Pinpoint the cell where the given text exists, returning its [X, Y] midpoint coordinate. 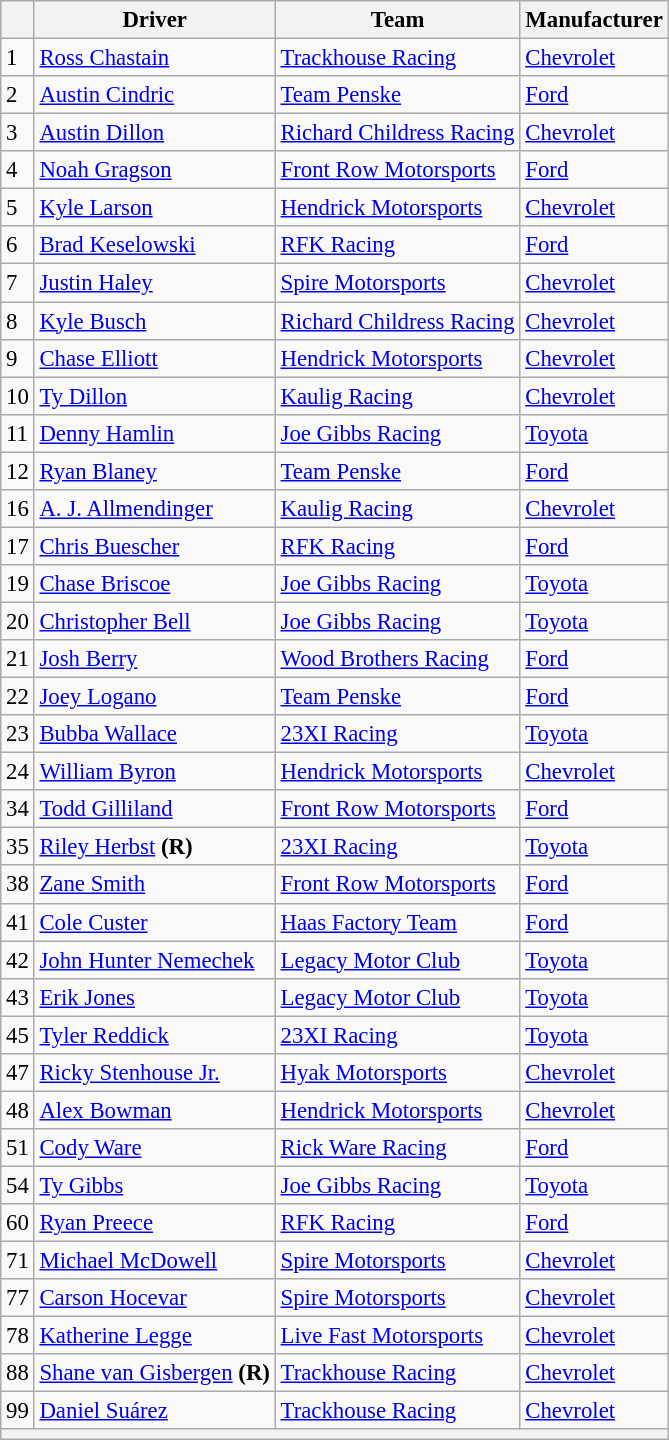
Manufacturer [594, 20]
47 [18, 1073]
Bubba Wallace [154, 734]
Tyler Reddick [154, 1035]
5 [18, 208]
Brad Keselowski [154, 245]
Chase Briscoe [154, 584]
Cody Ware [154, 1148]
43 [18, 997]
24 [18, 772]
Noah Gragson [154, 170]
23 [18, 734]
7 [18, 283]
42 [18, 960]
21 [18, 659]
12 [18, 471]
8 [18, 321]
41 [18, 922]
Rick Ware Racing [398, 1148]
99 [18, 1411]
Joey Logano [154, 697]
11 [18, 433]
20 [18, 621]
Hyak Motorsports [398, 1073]
35 [18, 847]
4 [18, 170]
54 [18, 1185]
71 [18, 1261]
17 [18, 546]
Katherine Legge [154, 1336]
Todd Gilliland [154, 809]
1 [18, 58]
Kyle Busch [154, 321]
Carson Hocevar [154, 1298]
Ryan Blaney [154, 471]
6 [18, 245]
Ricky Stenhouse Jr. [154, 1073]
Shane van Gisbergen (R) [154, 1373]
Chris Buescher [154, 546]
Cole Custer [154, 922]
Daniel Suárez [154, 1411]
Ty Dillon [154, 396]
9 [18, 358]
William Byron [154, 772]
3 [18, 133]
78 [18, 1336]
Denny Hamlin [154, 433]
Michael McDowell [154, 1261]
Erik Jones [154, 997]
John Hunter Nemechek [154, 960]
19 [18, 584]
88 [18, 1373]
Kyle Larson [154, 208]
77 [18, 1298]
60 [18, 1223]
Riley Herbst (R) [154, 847]
Ryan Preece [154, 1223]
Zane Smith [154, 885]
51 [18, 1148]
2 [18, 95]
16 [18, 509]
34 [18, 809]
10 [18, 396]
Austin Cindric [154, 95]
Driver [154, 20]
Haas Factory Team [398, 922]
Josh Berry [154, 659]
22 [18, 697]
Team [398, 20]
Ty Gibbs [154, 1185]
Ross Chastain [154, 58]
Live Fast Motorsports [398, 1336]
Chase Elliott [154, 358]
Alex Bowman [154, 1110]
Austin Dillon [154, 133]
Christopher Bell [154, 621]
45 [18, 1035]
48 [18, 1110]
38 [18, 885]
Wood Brothers Racing [398, 659]
Justin Haley [154, 283]
A. J. Allmendinger [154, 509]
